Pinpoint the cell where the given text exists, returning its [X, Y] midpoint coordinate. 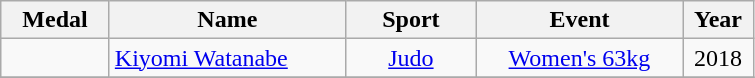
Medal [56, 20]
Name [227, 20]
Year [718, 20]
Kiyomi Watanabe [227, 58]
Event [579, 20]
2018 [718, 58]
Sport [410, 20]
Judo [410, 58]
Women's 63kg [579, 58]
